Locate the cell with the specified text and output its (X, Y) center coordinate. 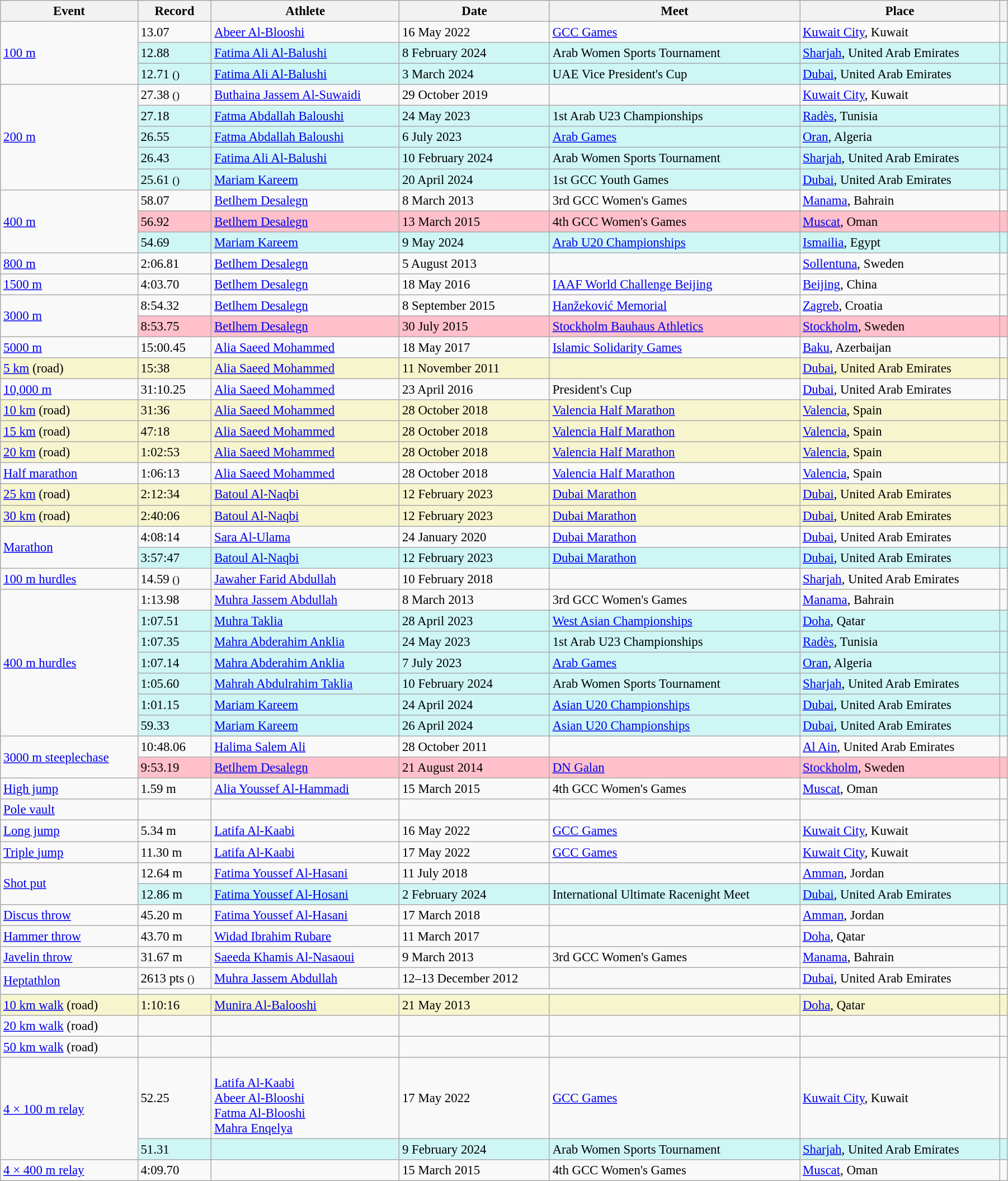
President's Cup (675, 390)
54.69 (175, 242)
Date (474, 11)
100 m hurdles (69, 579)
Javelin throw (69, 957)
23 April 2016 (474, 390)
Latifa Al-KaabiAbeer Al-BlooshiFatma Al-BlooshiMahra Enqelya (305, 1098)
Triple jump (69, 852)
Saeeda Khamis Al-Nasaoui (305, 957)
15 km (road) (69, 432)
Athlete (305, 11)
24 January 2020 (474, 537)
12–13 December 2012 (474, 978)
Heptathlon (69, 981)
1:06:13 (175, 474)
Halima Salem Ali (305, 747)
10,000 m (69, 390)
4 × 400 m relay (69, 1170)
11 July 2018 (474, 873)
31:36 (175, 410)
50 km walk (road) (69, 1047)
Alia Youssef Al-Hammadi (305, 789)
Mahrah Abdulrahim Taklia (305, 684)
10:48.06 (175, 747)
24 April 2024 (474, 705)
2 February 2024 (474, 894)
1:13.98 (175, 600)
8:54.32 (175, 305)
3 March 2024 (474, 74)
1st GCC Youth Games (675, 179)
3:57:47 (175, 558)
12.64 m (175, 873)
21 May 2013 (474, 1005)
59.33 (175, 726)
Stockholm Bauhaus Athletics (675, 327)
8 September 2015 (474, 305)
Discus throw (69, 915)
Ismailia, Egypt (900, 242)
26 April 2024 (474, 726)
Sollentuna, Sweden (900, 263)
18 May 2016 (474, 285)
13.07 (175, 32)
Event (69, 11)
43.70 m (175, 936)
11.30 m (175, 852)
Hammer throw (69, 936)
2613 pts () (175, 978)
4 × 100 m relay (69, 1108)
27.18 (175, 116)
31.67 m (175, 957)
2:06.81 (175, 263)
8 February 2024 (474, 53)
4:09.70 (175, 1170)
28 October 2011 (474, 747)
10 km (road) (69, 410)
31:10.25 (175, 390)
29 October 2019 (474, 95)
800 m (69, 263)
56.92 (175, 221)
Half marathon (69, 474)
12.86 m (175, 894)
1:07.35 (175, 642)
4:08:14 (175, 537)
13 March 2015 (474, 221)
17 March 2018 (474, 915)
3000 m steeplechase (69, 757)
20 April 2024 (474, 179)
Abeer Al-Blooshi (305, 32)
14.59 () (175, 579)
9 March 2013 (474, 957)
5 August 2013 (474, 263)
3000 m (69, 315)
200 m (69, 137)
7 July 2023 (474, 663)
28 April 2023 (474, 621)
1:05.60 (175, 684)
Place (900, 11)
Buthaina Jassem Al-Suwaidi (305, 95)
25.61 () (175, 179)
International Ultimate Racenight Meet (675, 894)
30 July 2015 (474, 327)
Record (175, 11)
26.55 (175, 137)
IAAF World Challenge Beijing (675, 285)
5000 m (69, 347)
Beijing, China (900, 285)
47:18 (175, 432)
15:38 (175, 369)
Muhra Taklia (305, 621)
45.20 m (175, 915)
10 February 2018 (474, 579)
Fatima Youssef Al-Hosani (305, 894)
10 km walk (road) (69, 1005)
27.38 () (175, 95)
1:01.15 (175, 705)
Long jump (69, 831)
2:12:34 (175, 495)
12.88 (175, 53)
15:00.45 (175, 347)
Al Ain, United Arab Emirates (900, 747)
100 m (69, 54)
Arab U20 Championships (675, 242)
18 May 2017 (474, 347)
Jawaher Farid Abdullah (305, 579)
Baku, Azerbaijan (900, 347)
400 m (69, 221)
21 August 2014 (474, 768)
High jump (69, 789)
1:07.51 (175, 621)
1500 m (69, 285)
9 May 2024 (474, 242)
11 March 2017 (474, 936)
5.34 m (175, 831)
Marathon (69, 547)
Zagreb, Croatia (900, 305)
9 February 2024 (474, 1150)
5 km (road) (69, 369)
Islamic Solidarity Games (675, 347)
58.07 (175, 200)
8:53.75 (175, 327)
1.59 m (175, 789)
Shot put (69, 884)
4:03.70 (175, 285)
West Asian Championships (675, 621)
20 km (road) (69, 452)
400 m hurdles (69, 663)
12.71 () (175, 74)
30 km (road) (69, 516)
Munira Al-Balooshi (305, 1005)
UAE Vice President's Cup (675, 74)
11 November 2011 (474, 369)
26.43 (175, 158)
1:07.14 (175, 663)
DN Galan (675, 768)
2:40:06 (175, 516)
20 km walk (road) (69, 1026)
Hanžeković Memorial (675, 305)
Pole vault (69, 810)
9:53.19 (175, 768)
6 July 2023 (474, 137)
51.31 (175, 1150)
25 km (road) (69, 495)
52.25 (175, 1098)
1:02:53 (175, 452)
Widad Ibrahim Rubare (305, 936)
1:10:16 (175, 1005)
Sara Al-Ulama (305, 537)
Meet (675, 11)
